Provide the (X, Y) coordinate of the cell's center where the given text is located.  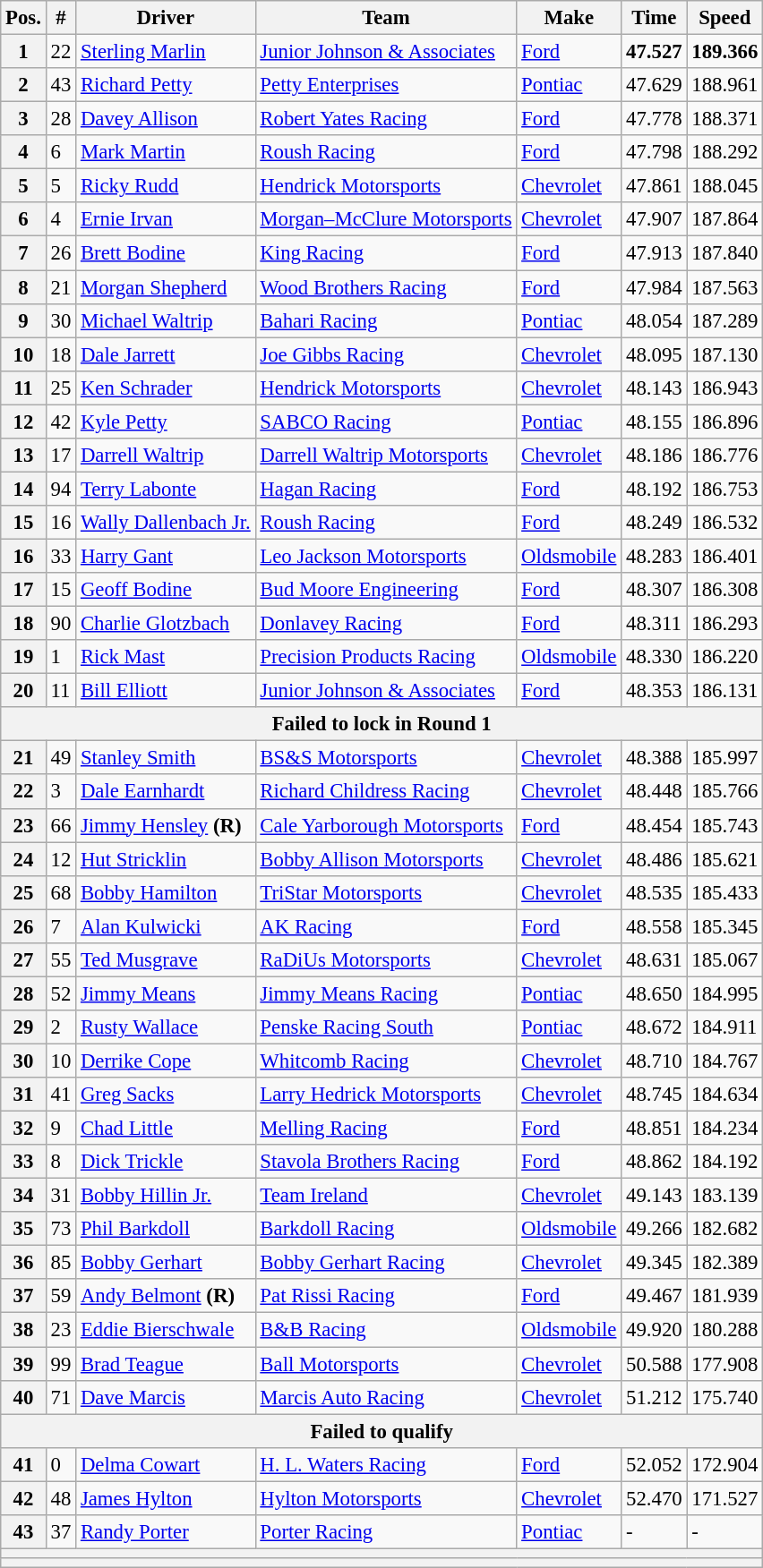
49.345 (654, 1263)
185.743 (725, 825)
66 (61, 825)
177.908 (725, 1364)
48.631 (654, 960)
49 (61, 758)
Rusty Wallace (166, 1027)
183.139 (725, 1196)
52.052 (654, 1464)
186.308 (725, 590)
47.629 (654, 85)
Greg Sacks (166, 1095)
48.330 (654, 657)
50.588 (654, 1364)
52 (61, 993)
85 (61, 1263)
186.776 (725, 456)
Ball Motorsports (386, 1364)
Failed to lock in Round 1 (381, 724)
48.851 (654, 1129)
48.486 (654, 859)
Bill Elliott (166, 691)
186.753 (725, 489)
185.433 (725, 892)
171.527 (725, 1498)
185.997 (725, 758)
Pos. (23, 18)
47.913 (654, 253)
48.454 (654, 825)
48.192 (654, 489)
180.288 (725, 1330)
48.143 (654, 388)
Marcis Auto Racing (386, 1397)
Alan Kulwicki (166, 926)
185.621 (725, 859)
49.266 (654, 1229)
Driver (166, 18)
182.389 (725, 1263)
47.778 (654, 119)
47.984 (654, 287)
48.650 (654, 993)
184.234 (725, 1129)
187.289 (725, 320)
Jimmy Means Racing (386, 993)
47.798 (654, 152)
Richard Petty (166, 85)
47.907 (654, 219)
Rick Mast (166, 657)
Randy Porter (166, 1532)
47.527 (654, 52)
181.939 (725, 1297)
48.054 (654, 320)
Dick Trickle (166, 1162)
186.131 (725, 691)
Derrike Cope (166, 1061)
Jimmy Hensley (R) (166, 825)
Wally Dallenbach Jr. (166, 523)
Bobby Hillin Jr. (166, 1196)
51.212 (654, 1397)
186.401 (725, 556)
189.366 (725, 52)
29 (23, 1027)
Bahari Racing (386, 320)
73 (61, 1229)
185.345 (725, 926)
55 (61, 960)
Robert Yates Racing (386, 119)
Morgan Shepherd (166, 287)
182.682 (725, 1229)
48.353 (654, 691)
RaDiUs Motorsports (386, 960)
Melling Racing (386, 1129)
187.130 (725, 354)
94 (61, 489)
48.672 (654, 1027)
48.535 (654, 892)
34 (23, 1196)
187.840 (725, 253)
Richard Childress Racing (386, 792)
Morgan–McClure Motorsports (386, 219)
B&B Racing (386, 1330)
Brad Teague (166, 1364)
20 (23, 691)
King Racing (386, 253)
Mark Martin (166, 152)
Andy Belmont (R) (166, 1297)
188.045 (725, 186)
Harry Gant (166, 556)
Team Ireland (386, 1196)
Time (654, 18)
Chad Little (166, 1129)
Darrell Waltrip Motorsports (386, 456)
48.311 (654, 624)
48.388 (654, 758)
Joe Gibbs Racing (386, 354)
172.904 (725, 1464)
187.864 (725, 219)
90 (61, 624)
48.710 (654, 1061)
48 (61, 1498)
48.283 (654, 556)
186.293 (725, 624)
59 (61, 1297)
52.470 (654, 1498)
Hagan Racing (386, 489)
BS&S Motorsports (386, 758)
SABCO Racing (386, 422)
Larry Hedrick Motorsports (386, 1095)
47.861 (654, 186)
48.249 (654, 523)
185.067 (725, 960)
188.292 (725, 152)
Brett Bodine (166, 253)
184.192 (725, 1162)
Stavola Brothers Racing (386, 1162)
Bobby Hamilton (166, 892)
Kyle Petty (166, 422)
48.155 (654, 422)
48.095 (654, 354)
49.467 (654, 1297)
32 (23, 1129)
40 (23, 1397)
Davey Allison (166, 119)
184.767 (725, 1061)
71 (61, 1397)
Geoff Bodine (166, 590)
186.220 (725, 657)
188.371 (725, 119)
13 (23, 456)
Ken Schrader (166, 388)
175.740 (725, 1397)
AK Racing (386, 926)
Bud Moore Engineering (386, 590)
Whitcomb Racing (386, 1061)
184.995 (725, 993)
Bobby Allison Motorsports (386, 859)
H. L. Waters Racing (386, 1464)
27 (23, 960)
186.943 (725, 388)
Leo Jackson Motorsports (386, 556)
Team (386, 18)
68 (61, 892)
Delma Cowart (166, 1464)
# (61, 18)
184.911 (725, 1027)
Cale Yarborough Motorsports (386, 825)
Petty Enterprises (386, 85)
Michael Waltrip (166, 320)
Barkdoll Racing (386, 1229)
Darrell Waltrip (166, 456)
48.862 (654, 1162)
48.186 (654, 456)
99 (61, 1364)
Penske Racing South (386, 1027)
Make (570, 18)
185.766 (725, 792)
Ernie Irvan (166, 219)
186.532 (725, 523)
14 (23, 489)
Bobby Gerhart (166, 1263)
48.745 (654, 1095)
Ricky Rudd (166, 186)
TriStar Motorsports (386, 892)
35 (23, 1229)
James Hylton (166, 1498)
188.961 (725, 85)
Hut Stricklin (166, 859)
Stanley Smith (166, 758)
184.634 (725, 1095)
187.563 (725, 287)
49.920 (654, 1330)
38 (23, 1330)
24 (23, 859)
Terry Labonte (166, 489)
Jimmy Means (166, 993)
49.143 (654, 1196)
Sterling Marlin (166, 52)
39 (23, 1364)
Wood Brothers Racing (386, 287)
186.896 (725, 422)
Speed (725, 18)
48.558 (654, 926)
48.448 (654, 792)
Dale Earnhardt (166, 792)
Pat Rissi Racing (386, 1297)
Bobby Gerhart Racing (386, 1263)
Precision Products Racing (386, 657)
48.307 (654, 590)
Eddie Bierschwale (166, 1330)
Porter Racing (386, 1532)
Failed to qualify (381, 1431)
Dave Marcis (166, 1397)
Ted Musgrave (166, 960)
Dale Jarrett (166, 354)
36 (23, 1263)
Donlavey Racing (386, 624)
Charlie Glotzbach (166, 624)
Phil Barkdoll (166, 1229)
19 (23, 657)
0 (61, 1464)
Hylton Motorsports (386, 1498)
